Identify which cell holds the provided text, then report its [x, y] central coordinate. 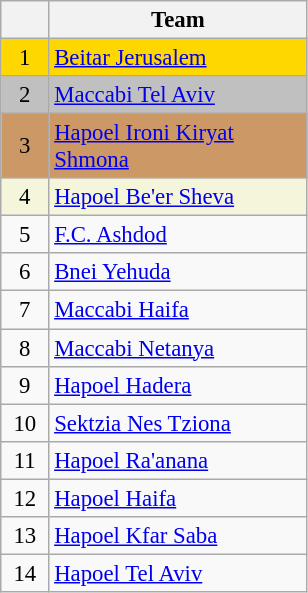
Bnei Yehuda [178, 273]
Hapoel Hadera [178, 385]
Hapoel Ra'anana [178, 460]
Maccabi Tel Aviv [178, 95]
Team [178, 20]
Beitar Jerusalem [178, 58]
Hapoel Tel Aviv [178, 573]
Hapoel Ironi Kiryat Shmona [178, 146]
14 [25, 573]
Hapoel Be'er Sheva [178, 197]
2 [25, 95]
Hapoel Kfar Saba [178, 536]
9 [25, 385]
1 [25, 58]
Maccabi Netanya [178, 348]
F.C. Ashdod [178, 235]
3 [25, 146]
10 [25, 423]
13 [25, 536]
5 [25, 235]
Maccabi Haifa [178, 310]
4 [25, 197]
Sektzia Nes Tziona [178, 423]
12 [25, 498]
11 [25, 460]
7 [25, 310]
6 [25, 273]
Hapoel Haifa [178, 498]
8 [25, 348]
